Locate the cell with the specified text and output its [X, Y] center coordinate. 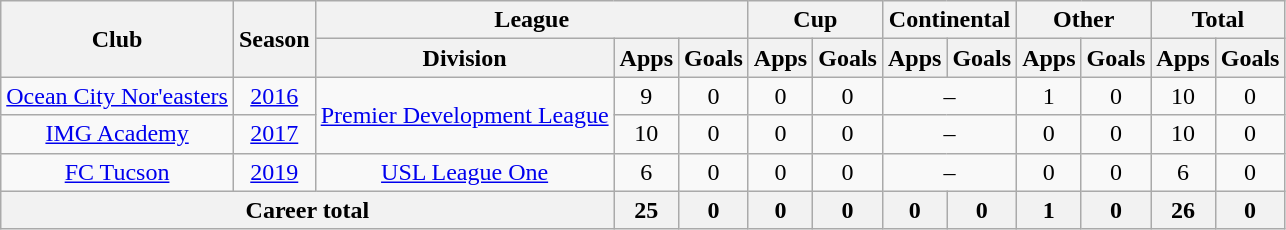
Cup [815, 20]
Other [1084, 20]
Division [464, 58]
Ocean City Nor'easters [118, 96]
9 [646, 96]
Club [118, 39]
25 [646, 210]
2019 [274, 172]
FC Tucson [118, 172]
Career total [308, 210]
Continental [949, 20]
Season [274, 39]
Total [1218, 20]
Premier Development League [464, 115]
League [532, 20]
2016 [274, 96]
IMG Academy [118, 134]
2017 [274, 134]
USL League One [464, 172]
26 [1183, 210]
